Capture the cell that displays the provided text and extract its [x, y] central coordinate. 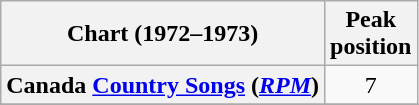
7 [371, 85]
Peakposition [371, 34]
Canada Country Songs (RPM) [163, 85]
Chart (1972–1973) [163, 34]
